Return [X, Y] of the center of cell containing provided text 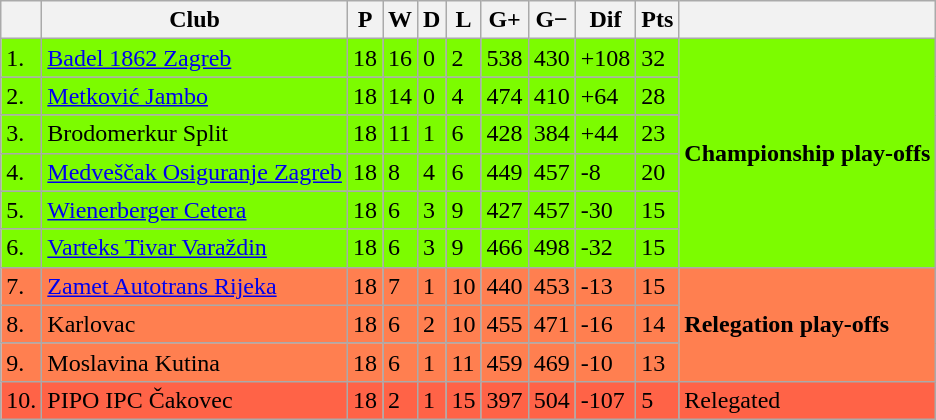
G+ [504, 20]
2. [22, 96]
Dif [606, 20]
459 [504, 362]
471 [552, 324]
P [364, 20]
504 [552, 400]
466 [504, 248]
3. [22, 134]
Wienerberger Cetera [195, 210]
397 [504, 400]
-10 [606, 362]
7. [22, 286]
453 [552, 286]
-13 [606, 286]
6. [22, 248]
384 [552, 134]
10. [22, 400]
-30 [606, 210]
474 [504, 96]
538 [504, 58]
455 [504, 324]
+44 [606, 134]
Relegation play-offs [808, 324]
Club [195, 20]
8 [400, 172]
Varteks Tivar Varaždin [195, 248]
13 [658, 362]
Zamet Autotrans Rijeka [195, 286]
G− [552, 20]
440 [504, 286]
28 [658, 96]
Metković Jambo [195, 96]
-107 [606, 400]
498 [552, 248]
Moslavina Kutina [195, 362]
23 [658, 134]
Championship play-offs [808, 153]
16 [400, 58]
449 [504, 172]
Medveščak Osiguranje Zagreb [195, 172]
430 [552, 58]
Pts [658, 20]
D [432, 20]
410 [552, 96]
+108 [606, 58]
1. [22, 58]
5 [658, 400]
20 [658, 172]
9. [22, 362]
427 [504, 210]
5. [22, 210]
8. [22, 324]
7 [400, 286]
-16 [606, 324]
Relegated [808, 400]
PIPO IPC Čakovec [195, 400]
-8 [606, 172]
-32 [606, 248]
+64 [606, 96]
428 [504, 134]
Badel 1862 Zagreb [195, 58]
Brodomerkur Split [195, 134]
L [464, 20]
Karlovac [195, 324]
469 [552, 362]
4. [22, 172]
32 [658, 58]
W [400, 20]
